Capture the cell that displays the provided text and extract its [X, Y] central coordinate. 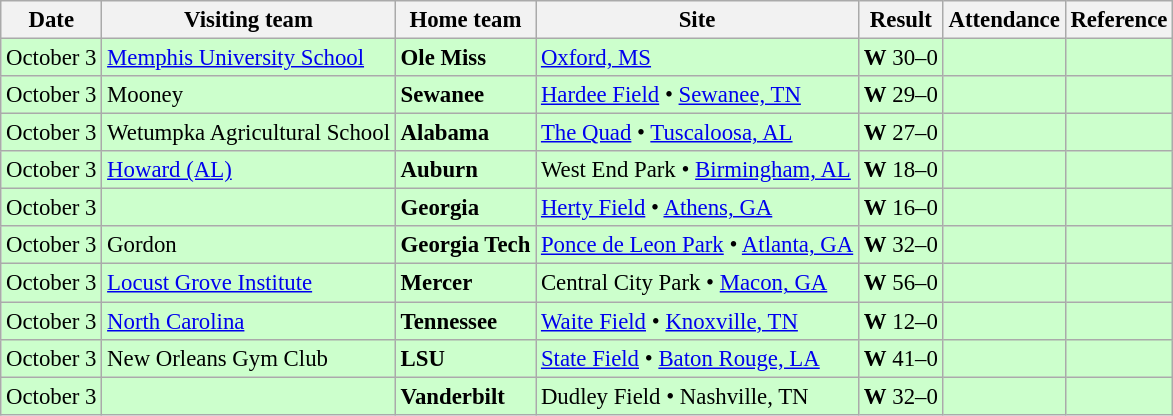
Mooney [248, 95]
Waite Field • Knoxville, TN [698, 321]
W 27–0 [902, 133]
North Carolina [248, 321]
Dudley Field • Nashville, TN [698, 396]
Herty Field • Athens, GA [698, 208]
Central City Park • Macon, GA [698, 283]
Wetumpka Agricultural School [248, 133]
Memphis University School [248, 58]
Georgia Tech [465, 245]
West End Park • Birmingham, AL [698, 170]
Locust Grove Institute [248, 283]
Gordon [248, 245]
Oxford, MS [698, 58]
Home team [465, 20]
W 29–0 [902, 95]
Reference [1119, 20]
Auburn [465, 170]
Visiting team [248, 20]
State Field • Baton Rouge, LA [698, 358]
Vanderbilt [465, 396]
W 16–0 [902, 208]
Mercer [465, 283]
W 56–0 [902, 283]
Ole Miss [465, 58]
Date [52, 20]
The Quad • Tuscaloosa, AL [698, 133]
Alabama [465, 133]
Result [902, 20]
LSU [465, 358]
W 41–0 [902, 358]
Site [698, 20]
Howard (AL) [248, 170]
Hardee Field • Sewanee, TN [698, 95]
W 30–0 [902, 58]
Tennessee [465, 321]
New Orleans Gym Club [248, 358]
Georgia [465, 208]
W 12–0 [902, 321]
Attendance [1004, 20]
Ponce de Leon Park • Atlanta, GA [698, 245]
Sewanee [465, 95]
W 18–0 [902, 170]
